Return the (x, y) coordinate for the center point of the cell that contains the specified text.  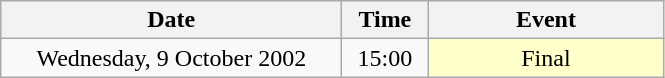
Wednesday, 9 October 2002 (172, 58)
Time (385, 20)
Final (546, 58)
15:00 (385, 58)
Date (172, 20)
Event (546, 20)
